Find where the given text appears and provide that cell's center as (x, y) coordinate. 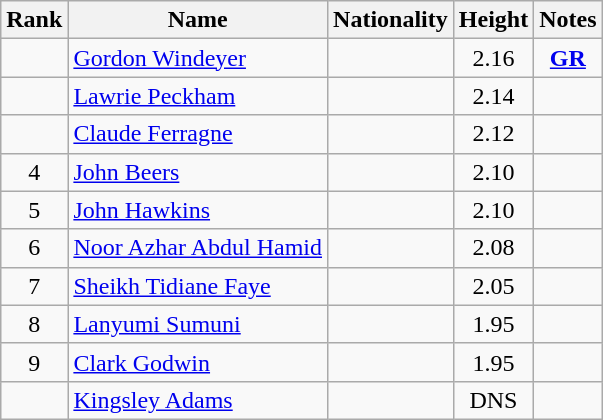
5 (34, 210)
2.16 (493, 58)
7 (34, 286)
Nationality (391, 20)
2.08 (493, 248)
Noor Azhar Abdul Hamid (198, 248)
Gordon Windeyer (198, 58)
DNS (493, 400)
Lanyumi Sumuni (198, 324)
2.05 (493, 286)
Name (198, 20)
John Hawkins (198, 210)
4 (34, 172)
Lawrie Peckham (198, 96)
Rank (34, 20)
9 (34, 362)
Claude Ferragne (198, 134)
Sheikh Tidiane Faye (198, 286)
Kingsley Adams (198, 400)
John Beers (198, 172)
8 (34, 324)
2.12 (493, 134)
GR (568, 58)
Height (493, 20)
6 (34, 248)
Notes (568, 20)
Clark Godwin (198, 362)
2.14 (493, 96)
